Locate the cell with the specified text and output its [x, y] center coordinate. 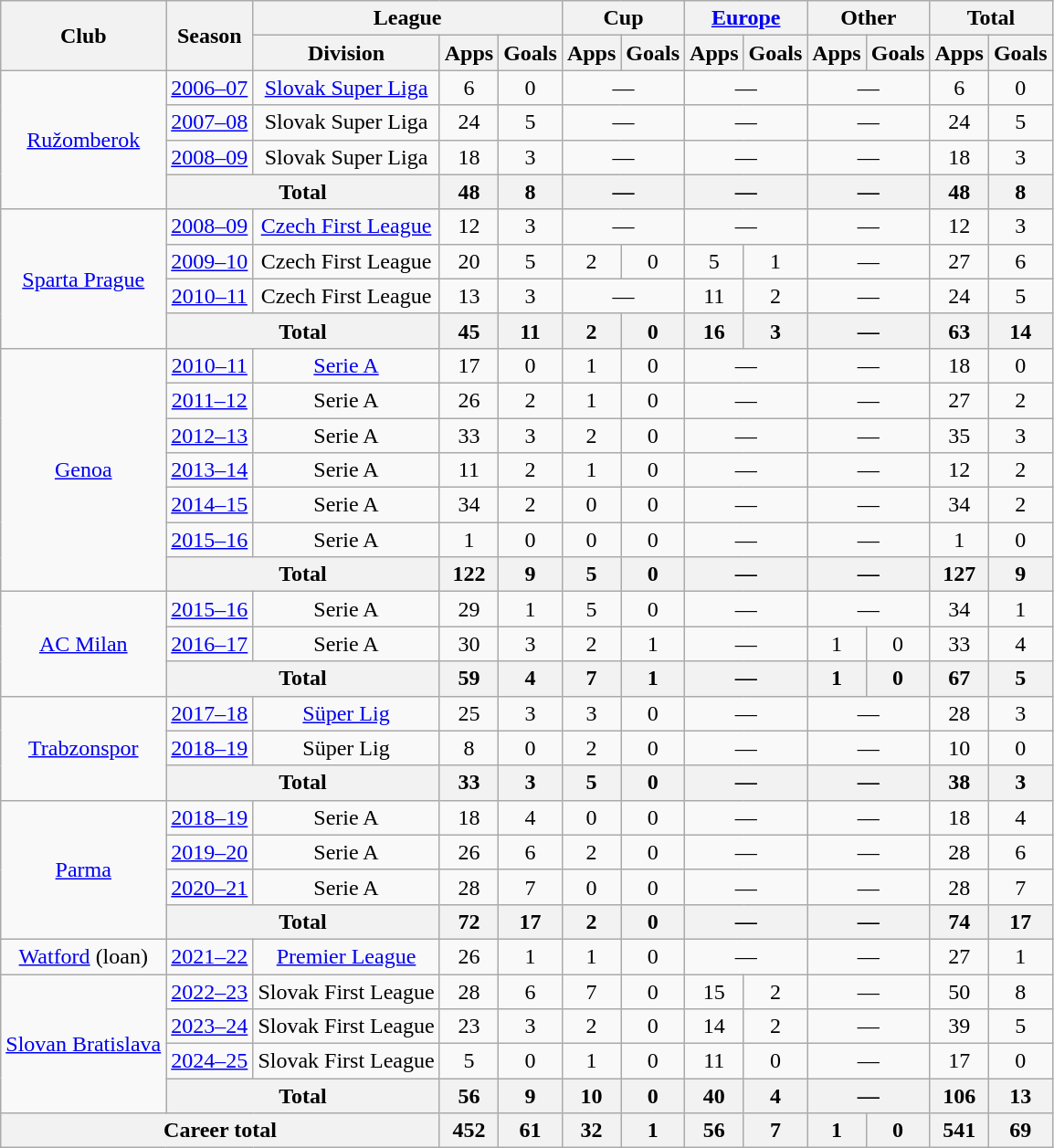
2014–15 [210, 505]
Cup [623, 18]
2021–22 [210, 956]
Genoa [84, 469]
15 [714, 991]
2011–12 [210, 400]
League [407, 18]
2013–14 [210, 470]
67 [959, 679]
541 [959, 1131]
50 [959, 991]
35 [959, 436]
Division [346, 53]
2024–25 [210, 1061]
45 [469, 331]
Other [869, 18]
25 [469, 713]
Career total [220, 1131]
32 [591, 1131]
72 [469, 922]
AC Milan [84, 644]
2007–08 [210, 122]
61 [531, 1131]
2006–07 [210, 88]
127 [959, 574]
Sparta Prague [84, 279]
2016–17 [210, 644]
Trabzonspor [84, 748]
Parma [84, 869]
74 [959, 922]
59 [469, 679]
20 [469, 261]
2019–20 [210, 852]
Club [84, 36]
Europe [746, 18]
122 [469, 574]
2020–21 [210, 887]
16 [714, 331]
30 [469, 644]
Watford (loan) [84, 956]
69 [1020, 1131]
2017–18 [210, 713]
Ružomberok [84, 140]
39 [959, 1027]
2022–23 [210, 991]
2009–10 [210, 261]
2023–24 [210, 1027]
2012–13 [210, 436]
38 [959, 783]
63 [959, 331]
Season [210, 36]
40 [714, 1096]
106 [959, 1096]
Slovan Bratislava [84, 1043]
452 [469, 1131]
Premier League [346, 956]
29 [469, 609]
23 [469, 1027]
